Identify which cell holds the provided text, then report its (X, Y) central coordinate. 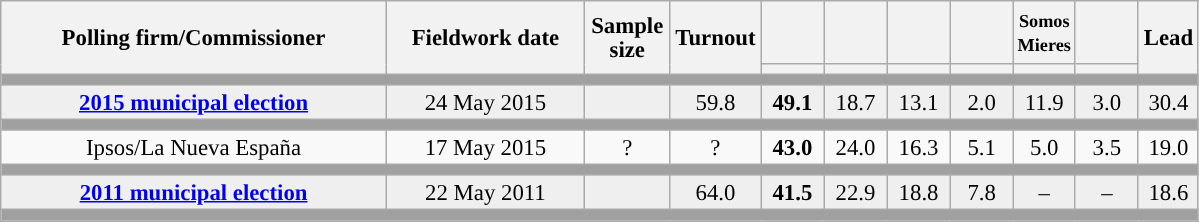
Lead (1168, 38)
30.4 (1168, 102)
43.0 (792, 148)
41.5 (792, 194)
18.7 (856, 102)
22.9 (856, 194)
2.0 (982, 102)
13.1 (918, 102)
7.8 (982, 194)
Polling firm/Commissioner (194, 38)
Ipsos/La Nueva España (194, 148)
SomosMieres (1044, 32)
11.9 (1044, 102)
2011 municipal election (194, 194)
3.5 (1106, 148)
5.1 (982, 148)
18.6 (1168, 194)
16.3 (918, 148)
24.0 (856, 148)
2015 municipal election (194, 102)
3.0 (1106, 102)
18.8 (918, 194)
49.1 (792, 102)
Sample size (627, 38)
64.0 (716, 194)
59.8 (716, 102)
22 May 2011 (485, 194)
Fieldwork date (485, 38)
5.0 (1044, 148)
17 May 2015 (485, 148)
Turnout (716, 38)
19.0 (1168, 148)
24 May 2015 (485, 102)
